Provide the (x, y) coordinate of the cell's center where the given text is located.  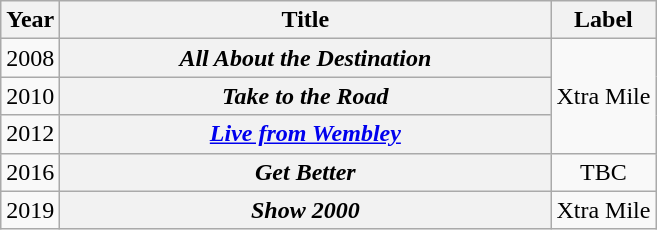
TBC (604, 172)
All About the Destination (306, 58)
2008 (30, 58)
Label (604, 20)
2016 (30, 172)
Get Better (306, 172)
Year (30, 20)
2019 (30, 210)
Show 2000 (306, 210)
2012 (30, 134)
Live from Wembley (306, 134)
2010 (30, 96)
Take to the Road (306, 96)
Title (306, 20)
